Output the [x, y] coordinate of the center of the cell containing the given text.  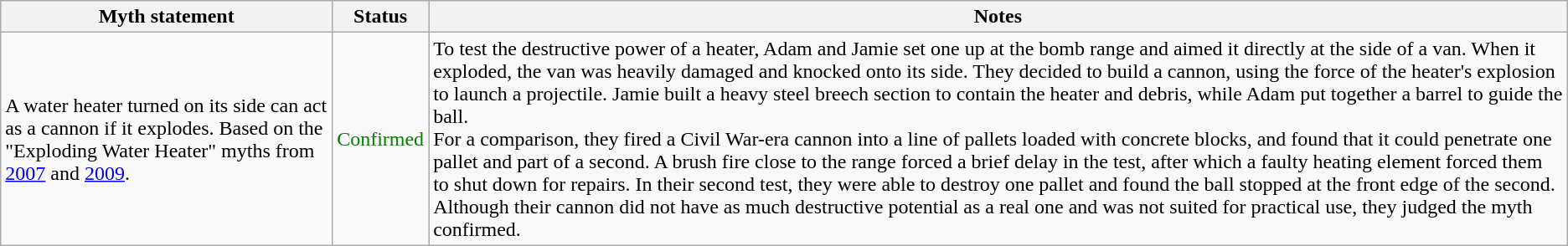
Status [380, 17]
Notes [998, 17]
Myth statement [167, 17]
Confirmed [380, 139]
A water heater turned on its side can act as a cannon if it explodes. Based on the "Exploding Water Heater" myths from 2007 and 2009. [167, 139]
